Find where the given text appears and provide that cell's center as (x, y) coordinate. 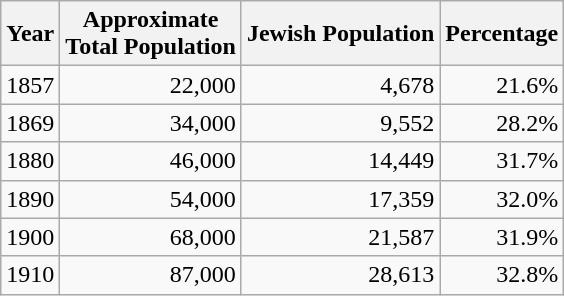
21.6% (502, 85)
28,613 (340, 275)
1900 (30, 237)
Jewish Population (340, 34)
17,359 (340, 199)
28.2% (502, 123)
46,000 (151, 161)
Percentage (502, 34)
1890 (30, 199)
68,000 (151, 237)
9,552 (340, 123)
22,000 (151, 85)
34,000 (151, 123)
1880 (30, 161)
14,449 (340, 161)
1857 (30, 85)
4,678 (340, 85)
32.8% (502, 275)
Approximate Total Population (151, 34)
54,000 (151, 199)
1910 (30, 275)
31.7% (502, 161)
87,000 (151, 275)
32.0% (502, 199)
1869 (30, 123)
Year (30, 34)
21,587 (340, 237)
31.9% (502, 237)
